Extract the [X, Y] coordinate from the center of the cell holding the provided text.  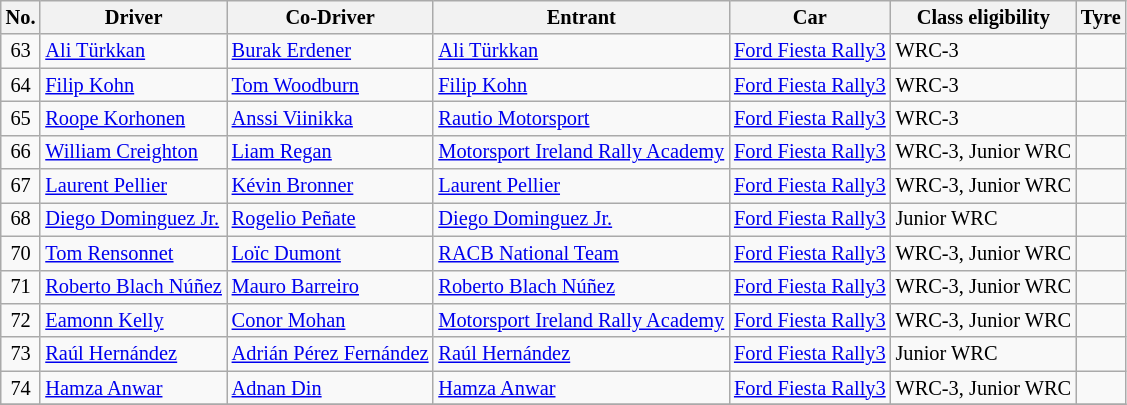
Entrant [581, 17]
63 [21, 51]
Co-Driver [330, 17]
68 [21, 219]
73 [21, 354]
Conor Mohan [330, 320]
Eamonn Kelly [133, 320]
Loïc Dumont [330, 253]
Burak Erdener [330, 51]
Rogelio Peñate [330, 219]
Driver [133, 17]
72 [21, 320]
Tom Woodburn [330, 85]
Mauro Barreiro [330, 287]
Adrián Pérez Fernández [330, 354]
Tyre [1101, 17]
74 [21, 388]
Tom Rensonnet [133, 253]
Roope Korhonen [133, 118]
67 [21, 186]
Adnan Din [330, 388]
70 [21, 253]
Kévin Bronner [330, 186]
Car [810, 17]
Liam Regan [330, 152]
William Creighton [133, 152]
Anssi Viinikka [330, 118]
71 [21, 287]
No. [21, 17]
Rautio Motorsport [581, 118]
66 [21, 152]
64 [21, 85]
Class eligibility [984, 17]
65 [21, 118]
RACB National Team [581, 253]
